Capture the cell that displays the provided text and extract its (x, y) central coordinate. 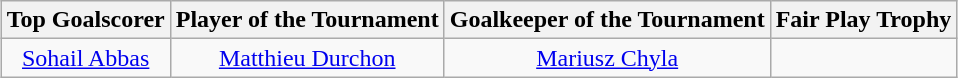
Sohail Abbas (86, 58)
Player of the Tournament (307, 20)
Goalkeeper of the Tournament (607, 20)
Matthieu Durchon (307, 58)
Mariusz Chyla (607, 58)
Fair Play Trophy (864, 20)
Top Goalscorer (86, 20)
